Return (x, y) of the center of cell containing provided text 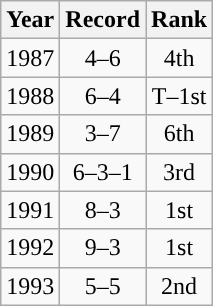
1993 (30, 286)
2nd (180, 286)
1987 (30, 58)
1988 (30, 96)
4th (180, 58)
T–1st (180, 96)
Year (30, 20)
4–6 (103, 58)
6–4 (103, 96)
1992 (30, 248)
1989 (30, 134)
5–5 (103, 286)
Rank (180, 20)
1990 (30, 172)
6th (180, 134)
9–3 (103, 248)
Record (103, 20)
3–7 (103, 134)
3rd (180, 172)
1991 (30, 210)
8–3 (103, 210)
6–3–1 (103, 172)
